Extract the (x, y) coordinate from the center of the cell holding the provided text.  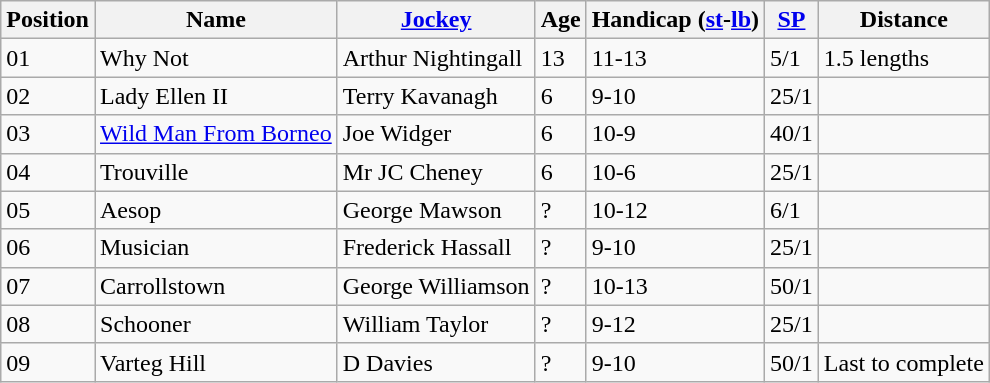
Name (216, 20)
10-12 (675, 210)
Jockey (436, 20)
Mr JC Cheney (436, 172)
40/1 (792, 134)
06 (48, 248)
04 (48, 172)
Wild Man From Borneo (216, 134)
Musician (216, 248)
10-13 (675, 286)
Last to complete (904, 362)
1.5 lengths (904, 58)
01 (48, 58)
Carrollstown (216, 286)
05 (48, 210)
02 (48, 96)
07 (48, 286)
Arthur Nightingall (436, 58)
Terry Kavanagh (436, 96)
08 (48, 324)
Lady Ellen II (216, 96)
Joe Widger (436, 134)
03 (48, 134)
Schooner (216, 324)
Handicap (st-lb) (675, 20)
09 (48, 362)
13 (560, 58)
D Davies (436, 362)
Why Not (216, 58)
Position (48, 20)
SP (792, 20)
Age (560, 20)
10-9 (675, 134)
6/1 (792, 210)
Varteg Hill (216, 362)
5/1 (792, 58)
Frederick Hassall (436, 248)
11-13 (675, 58)
Aesop (216, 210)
William Taylor (436, 324)
Distance (904, 20)
George Mawson (436, 210)
Trouville (216, 172)
George Williamson (436, 286)
9-12 (675, 324)
10-6 (675, 172)
